Scan for the cell matching the given text and deliver its [X, Y] coordinate at center. 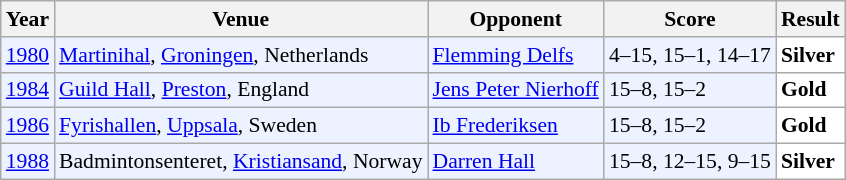
Jens Peter Nierhoff [516, 90]
Martinihal, Groningen, Netherlands [240, 55]
1988 [28, 162]
Year [28, 19]
4–15, 15–1, 14–17 [690, 55]
Opponent [516, 19]
Ib Frederiksen [516, 126]
1986 [28, 126]
15–8, 12–15, 9–15 [690, 162]
Score [690, 19]
Guild Hall, Preston, England [240, 90]
Darren Hall [516, 162]
Fyrishallen, Uppsala, Sweden [240, 126]
1980 [28, 55]
Result [810, 19]
Badmintonsenteret, Kristiansand, Norway [240, 162]
Flemming Delfs [516, 55]
Venue [240, 19]
1984 [28, 90]
